Identify which cell holds the provided text, then report its [x, y] central coordinate. 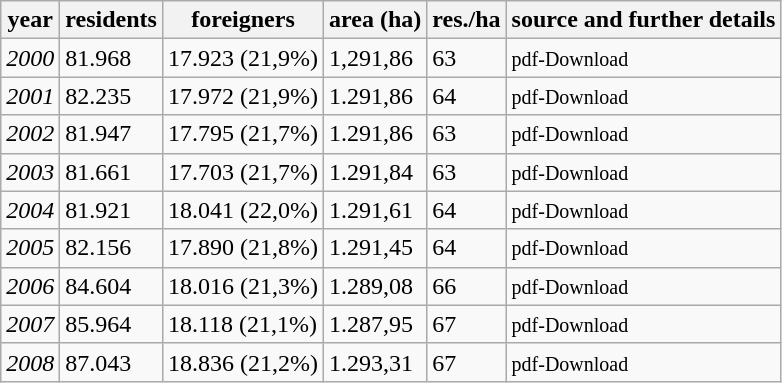
17.923 (21,9%) [242, 58]
81.921 [112, 210]
2008 [30, 362]
85.964 [112, 324]
17.703 (21,7%) [242, 172]
residents [112, 20]
66 [466, 286]
18.041 (22,0%) [242, 210]
81.661 [112, 172]
2005 [30, 248]
1.291,45 [374, 248]
17.972 (21,9%) [242, 96]
2002 [30, 134]
84.604 [112, 286]
foreigners [242, 20]
1.293,31 [374, 362]
82.235 [112, 96]
1.291,84 [374, 172]
17.795 (21,7%) [242, 134]
18.836 (21,2%) [242, 362]
res./ha [466, 20]
1.289,08 [374, 286]
2000 [30, 58]
2007 [30, 324]
area (ha) [374, 20]
82.156 [112, 248]
2003 [30, 172]
18.118 (21,1%) [242, 324]
17.890 (21,8%) [242, 248]
year [30, 20]
2004 [30, 210]
2001 [30, 96]
18.016 (21,3%) [242, 286]
87.043 [112, 362]
source and further details [644, 20]
1.287,95 [374, 324]
2006 [30, 286]
1.291,61 [374, 210]
1,291,86 [374, 58]
81.968 [112, 58]
81.947 [112, 134]
